Locate the cell with the specified text and output its [X, Y] center coordinate. 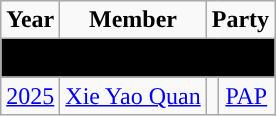
2025 [30, 96]
PAP [246, 96]
Member [133, 20]
Year [30, 20]
Party [240, 20]
Xie Yao Quan [133, 96]
Formation [138, 58]
